Output the [x, y] coordinate of the center of the cell containing the given text.  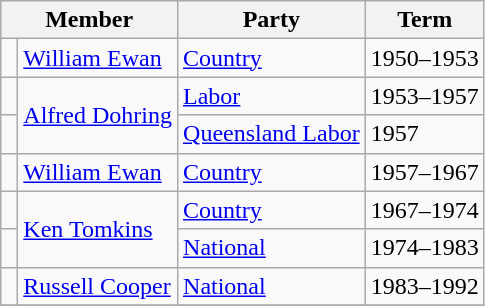
1950–1953 [424, 58]
1957 [424, 134]
1974–1983 [424, 248]
Labor [272, 96]
Term [424, 20]
Alfred Dohring [98, 115]
Party [272, 20]
Queensland Labor [272, 134]
1967–1974 [424, 210]
Russell Cooper [98, 286]
1953–1957 [424, 96]
Member [90, 20]
1983–1992 [424, 286]
Ken Tomkins [98, 229]
1957–1967 [424, 172]
